Return [x, y] of the center of cell containing provided text 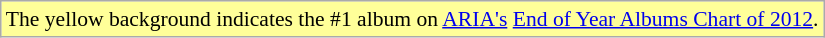
The yellow background indicates the #1 album on ARIA's End of Year Albums Chart of 2012. [412, 19]
